Identify which cell holds the provided text, then report its (X, Y) central coordinate. 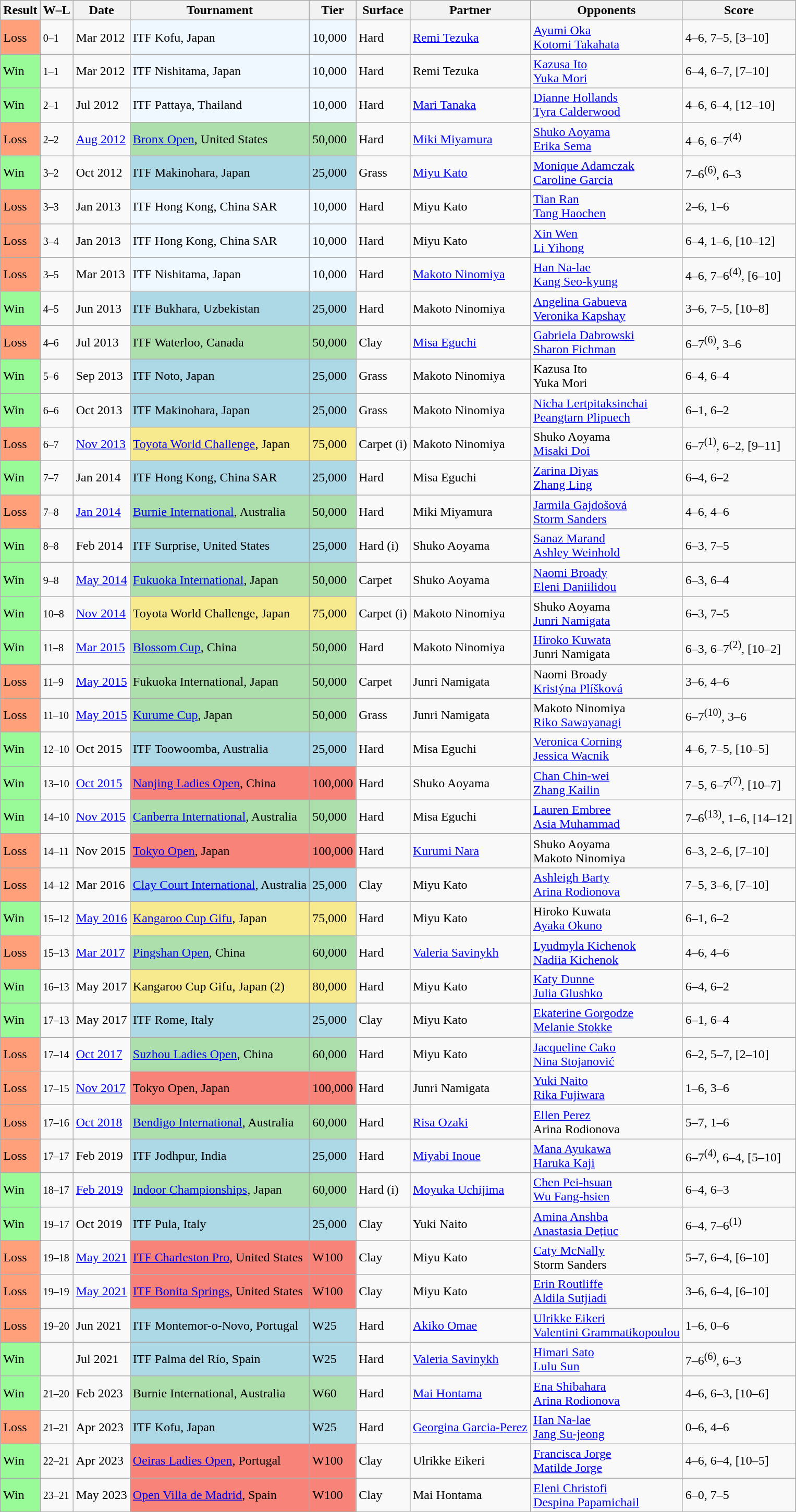
19–17 (56, 1223)
6–7(6), 3–6 (739, 342)
Eleni Christofi Despina Papamichail (607, 1494)
6–4, 7–6(1) (739, 1223)
6–7(1), 6–2, [9–11] (739, 444)
Clay Court International, Australia (219, 885)
15–12 (56, 918)
5–7, 6–4, [6–10] (739, 1258)
Hiroko Kuwata Ayaka Okuno (607, 918)
ITF Pattaya, Thailand (219, 105)
ITF Waterloo, Canada (219, 342)
2–6, 1–6 (739, 206)
17–15 (56, 1088)
Tier (333, 10)
6–7(10), 3–6 (739, 715)
4–6, 6–3, [10–6] (739, 1393)
0–6, 4–6 (739, 1427)
Blossom Cup, China (219, 647)
ITF Noto, Japan (219, 376)
14–12 (56, 885)
Han Na-lae Kang Seo-kyung (607, 274)
Bendigo International, Australia (219, 1122)
Chan Chin-wei Zhang Kailin (607, 783)
4–5 (56, 308)
Xin Wen Li Yihong (607, 241)
13–10 (56, 783)
3–2 (56, 173)
Shuko Aoyama Junri Namigata (607, 614)
6–3, 6–4 (739, 579)
Tournament (219, 10)
1–6, 3–6 (739, 1088)
3–6, 7–5, [10–8] (739, 308)
Mar 2013 (101, 274)
12–10 (56, 749)
1–6, 0–6 (739, 1325)
Jul 2012 (101, 105)
17–16 (56, 1122)
Date (101, 10)
Jul 2021 (101, 1359)
80,000 (333, 987)
Sep 2013 (101, 376)
Indoor Championships, Japan (219, 1190)
7–7 (56, 478)
Partner (470, 10)
8–8 (56, 546)
May 2014 (101, 579)
4–6, 7–5, [10–5] (739, 749)
17–14 (56, 1055)
3–3 (56, 206)
4–6, 6–7(4) (739, 139)
10–8 (56, 614)
Zarina Diyas Zhang Ling (607, 478)
ITF Toowoomba, Australia (219, 749)
Shuko Aoyama Misaki Doi (607, 444)
Feb 2023 (101, 1393)
Mana Ayukawa Haruka Kaji (607, 1156)
Caty McNally Storm Sanders (607, 1258)
6–6 (56, 410)
ITF Surprise, United States (219, 546)
6–4, 6–7, [7–10] (739, 71)
Oct 2012 (101, 173)
6–3, 6–7(2), [10–2] (739, 647)
Moyuka Uchijima (470, 1190)
23–21 (56, 1494)
Ashleigh Barty Arina Rodionova (607, 885)
Nanjing Ladies Open, China (219, 783)
3–6, 6–4, [6–10] (739, 1291)
Ulrikke Eikeri (470, 1461)
Bronx Open, United States (219, 139)
Mar 2015 (101, 647)
6–7(4), 6–4, [5–10] (739, 1156)
Open Villa de Madrid, Spain (219, 1494)
Kangaroo Cup Gifu, Japan (219, 918)
Naomi Broady Kristýna Plíšková (607, 681)
Jun 2013 (101, 308)
W60 (333, 1393)
3–6, 4–6 (739, 681)
2–1 (56, 105)
Oct 2017 (101, 1055)
17–17 (56, 1156)
Nicha Lertpitaksinchai Peangtarn Plipuech (607, 410)
Naomi Broady Eleni Daniilidou (607, 579)
Yuki Naito Rika Fujiwara (607, 1088)
21–20 (56, 1393)
Mar 2016 (101, 885)
May 2016 (101, 918)
Surface (383, 10)
7–5, 3–6, [7–10] (739, 885)
Oct 2019 (101, 1223)
May 2023 (101, 1494)
Result (20, 10)
9–8 (56, 579)
Sanaz Marand Ashley Weinhold (607, 546)
15–13 (56, 952)
0–1 (56, 38)
1–1 (56, 71)
Angelina Gabueva Veronika Kapshay (607, 308)
Suzhou Ladies Open, China (219, 1055)
19–20 (56, 1325)
Mar 2017 (101, 952)
Francisca Jorge Matilde Jorge (607, 1461)
5–6 (56, 376)
Makoto Ninomiya Riko Sawayanagi (607, 715)
4–6, 7–6(4), [6–10] (739, 274)
21–21 (56, 1427)
Shuko Aoyama Makoto Ninomiya (607, 850)
ITF Palma del Río, Spain (219, 1359)
7–8 (56, 512)
18–17 (56, 1190)
4–6, 6–4, [12–10] (739, 105)
Veronica Corning Jessica Wacnik (607, 749)
Georgina Garcia-Perez (470, 1427)
16–13 (56, 987)
Tian Ran Tang Haochen (607, 206)
Ekaterine Gorgodze Melanie Stokke (607, 1020)
Aug 2012 (101, 139)
17–13 (56, 1020)
Score (739, 10)
6–4, 6–4 (739, 376)
Kurume Cup, Japan (219, 715)
Lauren Embree Asia Muhammad (607, 817)
14–10 (56, 817)
Yuki Naito (470, 1223)
Oeiras Ladies Open, Portugal (219, 1461)
Ayumi Oka Kotomi Takahata (607, 38)
Erin Routliffe Aldila Sutjiadi (607, 1291)
Kurumi Nara (470, 850)
6–2, 5–7, [2–10] (739, 1055)
Himari Sato Lulu Sun (607, 1359)
6–1, 6–4 (739, 1020)
ITF Charleston Pro, United States (219, 1258)
ITF Bonita Springs, United States (219, 1291)
ITF Jodhpur, India (219, 1156)
7–5, 6–7(7), [10–7] (739, 783)
Dianne Hollands Tyra Calderwood (607, 105)
Amina Anshba Anastasia Dețiuc (607, 1223)
ITF Montemor-o-Novo, Portugal (219, 1325)
Hiroko Kuwata Junri Namigata (607, 647)
ITF Rome, Italy (219, 1020)
Ellen Perez Arina Rodionova (607, 1122)
Gabriela Dabrowski Sharon Fichman (607, 342)
Jun 2021 (101, 1325)
Oct 2013 (101, 410)
Nov 2013 (101, 444)
14–11 (56, 850)
Opponents (607, 10)
Canberra International, Australia (219, 817)
7–6(13), 1–6, [14–12] (739, 817)
5–7, 1–6 (739, 1122)
22–21 (56, 1461)
19–19 (56, 1291)
ITF Pula, Italy (219, 1223)
3–4 (56, 241)
19–18 (56, 1258)
Monique Adamczak Caroline Garcia (607, 173)
Ena Shibahara Arina Rodionova (607, 1393)
6–0, 7–5 (739, 1494)
Pingshan Open, China (219, 952)
Ulrikke Eikeri Valentini Grammatikopoulou (607, 1325)
Feb 2014 (101, 546)
3–5 (56, 274)
11–9 (56, 681)
ITF Bukhara, Uzbekistan (219, 308)
4–6, 7–5, [3–10] (739, 38)
Jacqueline Cako Nina Stojanović (607, 1055)
6–7 (56, 444)
Nov 2017 (101, 1088)
6–3, 2–6, [7–10] (739, 850)
6–4, 6–3 (739, 1190)
2–2 (56, 139)
Akiko Omae (470, 1325)
4–6 (56, 342)
Risa Ozaki (470, 1122)
Katy Dunne Julia Glushko (607, 987)
Jul 2013 (101, 342)
Mari Tanaka (470, 105)
4–6, 6–4, [10–5] (739, 1461)
Kangaroo Cup Gifu, Japan (2) (219, 987)
Han Na-lae Jang Su-jeong (607, 1427)
Lyudmyla Kichenok Nadiia Kichenok (607, 952)
Nov 2014 (101, 614)
Miyabi Inoue (470, 1156)
Shuko Aoyama Erika Sema (607, 139)
11–8 (56, 647)
Jarmila Gajdošová Storm Sanders (607, 512)
11–10 (56, 715)
W–L (56, 10)
Chen Pei-hsuan Wu Fang-hsien (607, 1190)
6–4, 1–6, [10–12] (739, 241)
Oct 2018 (101, 1122)
